Find where the given text appears and provide that cell's center as (x, y) coordinate. 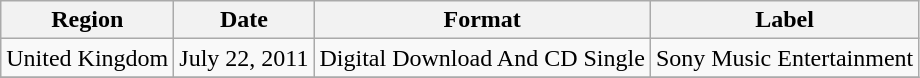
Date (244, 20)
Format (482, 20)
United Kingdom (88, 58)
July 22, 2011 (244, 58)
Digital Download And CD Single (482, 58)
Sony Music Entertainment (784, 58)
Region (88, 20)
Label (784, 20)
